Find where the given text appears and provide that cell's center as [x, y] coordinate. 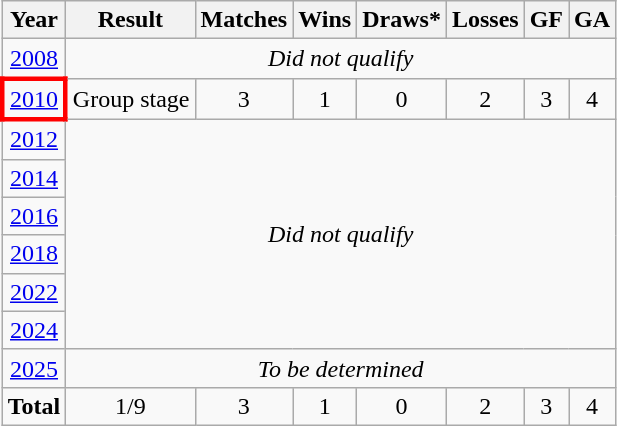
Group stage [130, 98]
2016 [34, 216]
To be determined [341, 368]
Wins [325, 20]
Year [34, 20]
2014 [34, 178]
Result [130, 20]
Draws* [402, 20]
2010 [34, 98]
2008 [34, 59]
1/9 [130, 406]
2025 [34, 368]
Total [34, 406]
GA [592, 20]
2012 [34, 139]
GF [546, 20]
2022 [34, 292]
2018 [34, 254]
2024 [34, 330]
Losses [485, 20]
Matches [244, 20]
